Determine the (x, y) coordinate at the center of the cell enclosing the given text.  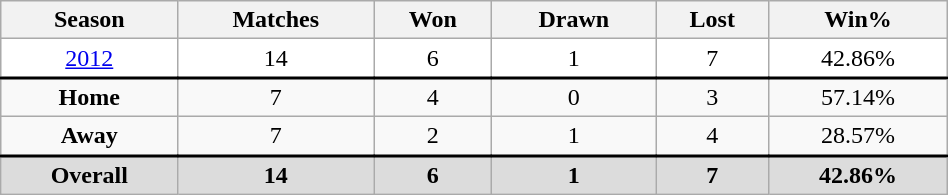
Lost (712, 20)
Overall (90, 174)
Away (90, 136)
3 (712, 98)
Won (433, 20)
Matches (276, 20)
0 (574, 98)
2 (433, 136)
Win% (858, 20)
Season (90, 20)
2012 (90, 58)
Home (90, 98)
57.14% (858, 98)
Drawn (574, 20)
28.57% (858, 136)
